Find where the given text appears and provide that cell's center as (x, y) coordinate. 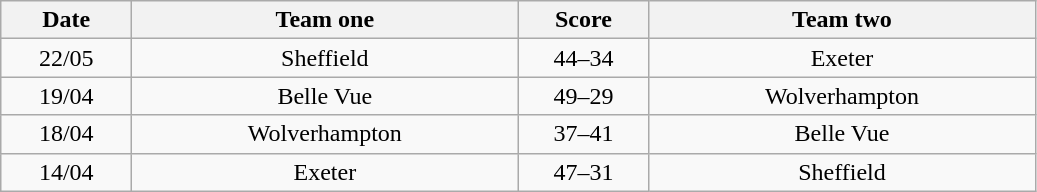
19/04 (66, 96)
Date (66, 20)
47–31 (584, 172)
37–41 (584, 134)
18/04 (66, 134)
Team two (842, 20)
22/05 (66, 58)
49–29 (584, 96)
44–34 (584, 58)
14/04 (66, 172)
Team one (325, 20)
Score (584, 20)
